Determine the (X, Y) coordinate at the center of the cell enclosing the given text.  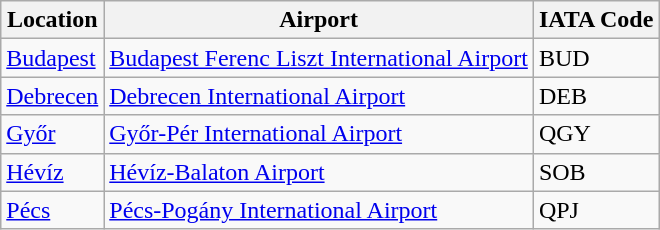
Győr-Pér International Airport (319, 134)
QPJ (596, 210)
Airport (319, 20)
Pécs-Pogány International Airport (319, 210)
Debrecen International Airport (319, 96)
QGY (596, 134)
DEB (596, 96)
Debrecen (52, 96)
Győr (52, 134)
Budapest Ferenc Liszt International Airport (319, 58)
Pécs (52, 210)
Location (52, 20)
IATA Code (596, 20)
Budapest (52, 58)
SOB (596, 172)
BUD (596, 58)
Hévíz (52, 172)
Hévíz-Balaton Airport (319, 172)
